Capture the cell that displays the provided text and extract its [X, Y] central coordinate. 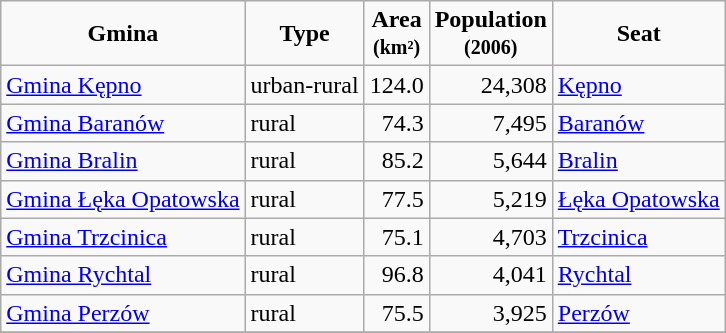
Population(2006) [490, 34]
Area(km²) [396, 34]
Gmina Rychtal [123, 275]
7,495 [490, 123]
74.3 [396, 123]
77.5 [396, 199]
85.2 [396, 161]
Kępno [638, 85]
Perzów [638, 313]
Gmina [123, 34]
Gmina Bralin [123, 161]
urban-rural [304, 85]
Type [304, 34]
Gmina Perzów [123, 313]
Bralin [638, 161]
Gmina Kępno [123, 85]
4,041 [490, 275]
5,644 [490, 161]
Gmina Trzcinica [123, 237]
Gmina Baranów [123, 123]
Gmina Łęka Opatowska [123, 199]
3,925 [490, 313]
5,219 [490, 199]
24,308 [490, 85]
75.5 [396, 313]
Seat [638, 34]
Trzcinica [638, 237]
Rychtal [638, 275]
4,703 [490, 237]
Łęka Opatowska [638, 199]
96.8 [396, 275]
124.0 [396, 85]
75.1 [396, 237]
Baranów [638, 123]
